Determine the (X, Y) coordinate at the center of the cell enclosing the given text.  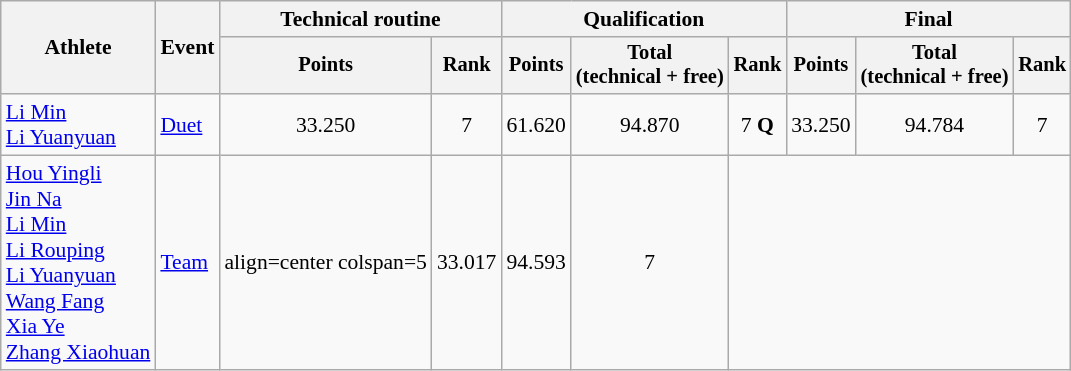
Technical routine (360, 19)
Event (187, 48)
Athlete (78, 48)
33.017 (466, 263)
7 Q (758, 124)
align=center colspan=5 (325, 263)
61.620 (536, 124)
94.870 (650, 124)
94.784 (935, 124)
Duet (187, 124)
94.593 (536, 263)
Final (928, 19)
Qualification (644, 19)
Li Min Li Yuanyuan (78, 124)
Hou Yingli Jin Na Li Min Li Rouping Li Yuanyuan Wang Fang Xia Ye Zhang Xiaohuan (78, 263)
Team (187, 263)
